For the text-containing cell, return its midpoint in [x, y] coordinate format. 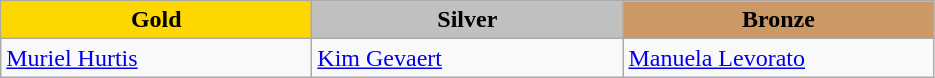
Gold [156, 20]
Silver [468, 20]
Bronze [778, 20]
Kim Gevaert [468, 58]
Muriel Hurtis [156, 58]
Manuela Levorato [778, 58]
